Scan for the cell matching the given text and deliver its [x, y] coordinate at center. 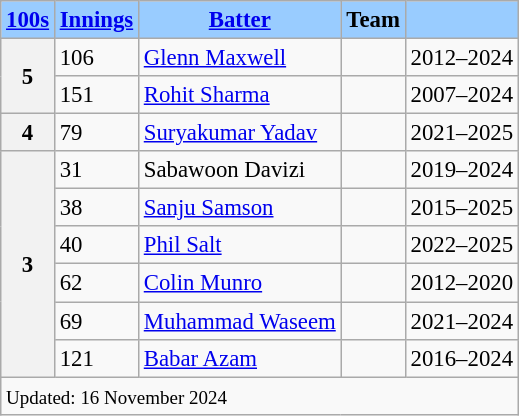
Phil Salt [240, 245]
4 [28, 133]
106 [96, 58]
2021–2025 [462, 133]
62 [96, 283]
2012–2020 [462, 283]
69 [96, 321]
Muhammad Waseem [240, 321]
40 [96, 245]
5 [28, 76]
79 [96, 133]
31 [96, 170]
2012–2024 [462, 58]
2016–2024 [462, 358]
Updated: 16 November 2024 [260, 396]
Batter [240, 20]
Sanju Samson [240, 208]
Innings [96, 20]
38 [96, 208]
2021–2024 [462, 321]
Suryakumar Yadav [240, 133]
Rohit Sharma [240, 95]
121 [96, 358]
Colin Munro [240, 283]
Babar Azam [240, 358]
3 [28, 264]
2015–2025 [462, 208]
2022–2025 [462, 245]
151 [96, 95]
2007–2024 [462, 95]
100s [28, 20]
Sabawoon Davizi [240, 170]
Team [373, 20]
2019–2024 [462, 170]
Glenn Maxwell [240, 58]
